For the text-containing cell, return its midpoint in [X, Y] coordinate format. 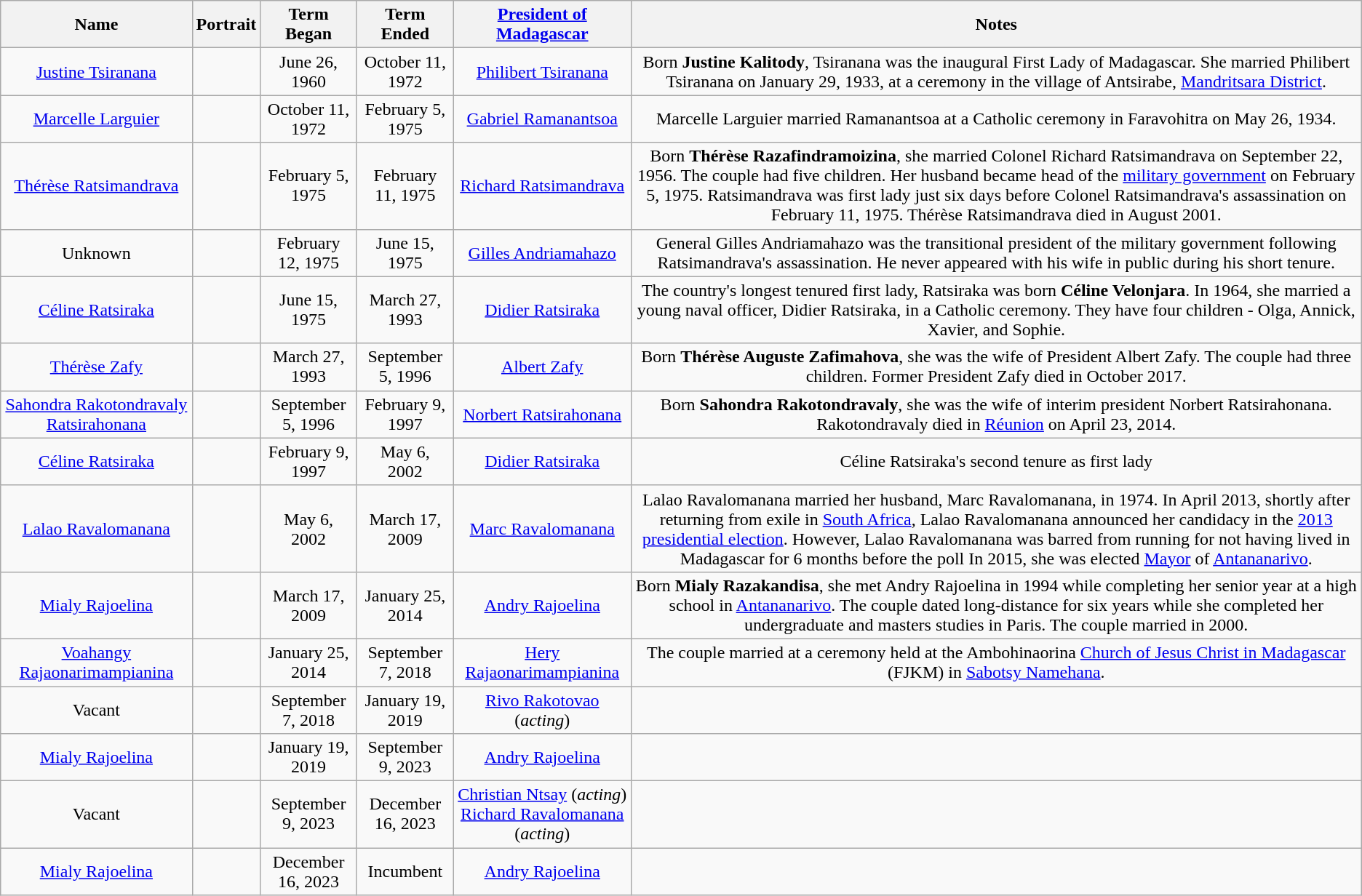
Gabriel Ramanantsoa [542, 119]
Philibert Tsiranana [542, 71]
Name [96, 25]
Notes [996, 25]
Marcelle Larguier married Ramanantsoa at a Catholic ceremony in Faravohitra on May 26, 1934. [996, 119]
Rivo Rakotovao (acting) [542, 710]
Gilles Andriamahazo [542, 253]
Term Began [308, 25]
Term Ended [405, 25]
Voahangy Rajaonarimampianina [96, 662]
Richard Ratsimandrava [542, 186]
Thérèse Zafy [96, 367]
Born Sahondra Rakotondravaly, she was the wife of interim president Norbert Ratsirahonana. Rakotondravaly died in Réunion on April 23, 2014. [996, 415]
Thérèse Ratsimandrava [96, 186]
Unknown [96, 253]
Marc Ravalomanana [542, 528]
Hery Rajaonarimampianina [542, 662]
The couple married at a ceremony held at the Ambohinaorina Church of Jesus Christ in Madagascar (FJKM) in Sabotsy Namehana. [996, 662]
Albert Zafy [542, 367]
Christian Ntsay (acting)Richard Ravalomanana (acting) [542, 815]
President of Madagascar [542, 25]
February 11, 1975 [405, 186]
Justine Tsiranana [96, 71]
February 12, 1975 [308, 253]
Sahondra Rakotondravaly Ratsirahonana [96, 415]
Céline Ratsiraka's second tenure as first lady [996, 461]
Portrait [226, 25]
Incumbent [405, 871]
June 26, 1960 [308, 71]
Marcelle Larguier [96, 119]
Lalao Ravalomanana [96, 528]
Norbert Ratsirahonana [542, 415]
